Extract the [X, Y] coordinate from the center of the cell holding the provided text.  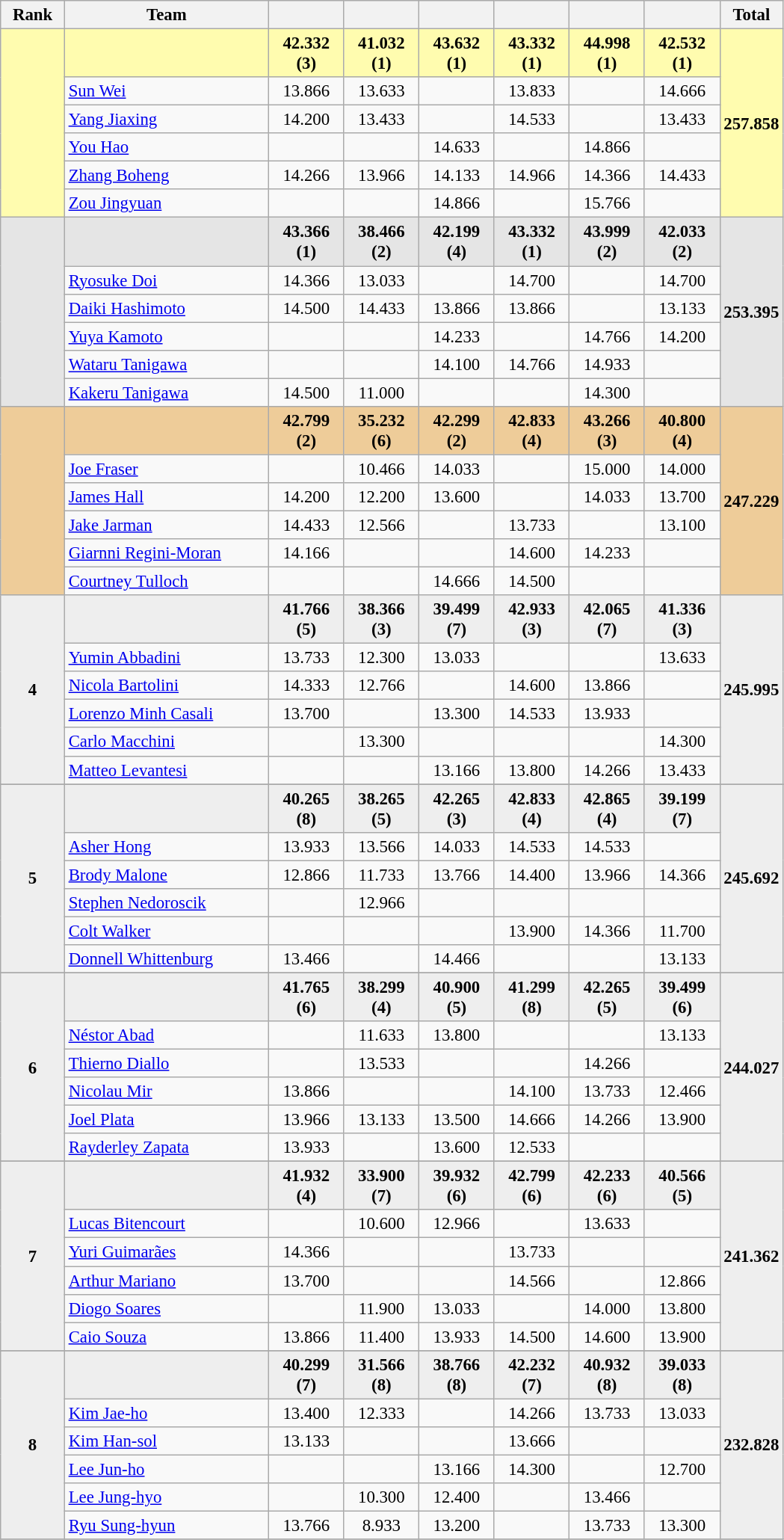
39.499 (6) [682, 997]
14.400 [532, 875]
13.400 [306, 1413]
10.300 [381, 1497]
Yuri Guimarães [166, 1252]
33.900 (7) [381, 1186]
11.700 [682, 931]
42.332 (3) [306, 54]
11.633 [381, 1035]
Asher Hong [166, 846]
James Hall [166, 497]
13.100 [682, 525]
42.065 (7) [607, 619]
12.766 [381, 686]
44.998 (1) [607, 54]
12.700 [682, 1469]
Donnell Whittenburg [166, 959]
11.400 [381, 1337]
14.333 [306, 686]
247.229 [752, 501]
Ryu Sung-hyun [166, 1525]
12.466 [682, 1091]
11.900 [381, 1308]
Lucas Bitencourt [166, 1224]
38.299 (4) [381, 997]
11.000 [381, 392]
245.692 [752, 879]
42.799 (6) [532, 1186]
41.765 (6) [306, 997]
5 [33, 879]
8.933 [381, 1525]
Sun Wei [166, 91]
Matteo Levantesi [166, 770]
Zou Jingyuan [166, 204]
31.566 (8) [381, 1374]
Diogo Soares [166, 1308]
257.858 [752, 124]
13.200 [457, 1525]
40.566 (5) [682, 1186]
Carlo Macchini [166, 742]
14.166 [306, 553]
42.865 (4) [607, 809]
42.799 (2) [306, 431]
42.265 (3) [457, 809]
12.300 [381, 658]
38.265 (5) [381, 809]
Yang Jiaxing [166, 120]
41.766 (5) [306, 619]
41.336 (3) [682, 619]
39.199 (7) [682, 809]
42.532 (1) [682, 54]
39.499 (7) [457, 619]
43.999 (2) [607, 242]
Rayderley Zapata [166, 1148]
43.266 (3) [607, 431]
Thierno Diallo [166, 1064]
15.000 [607, 469]
Courtney Tulloch [166, 582]
38.466 (2) [381, 242]
245.995 [752, 689]
40.800 (4) [682, 431]
7 [33, 1256]
Yumin Abbadini [166, 658]
14.633 [457, 147]
42.033 (2) [682, 242]
Team [166, 15]
Brody Malone [166, 875]
4 [33, 689]
10.466 [381, 469]
14.133 [457, 176]
Nicolau Mir [166, 1091]
40.932 (8) [607, 1374]
41.932 (4) [306, 1186]
42.933 (3) [532, 619]
11.733 [381, 875]
39.033 (8) [682, 1374]
35.232 (6) [381, 431]
Lee Jun-ho [166, 1469]
Joe Fraser [166, 469]
244.027 [752, 1068]
12.200 [381, 497]
40.900 (5) [457, 997]
12.400 [457, 1497]
15.766 [607, 204]
Joel Plata [166, 1120]
39.932 (6) [457, 1186]
253.395 [752, 312]
Kim Jae-ho [166, 1413]
42.299 (2) [457, 431]
43.366 (1) [306, 242]
232.828 [752, 1444]
13.566 [381, 846]
Rank [33, 15]
Kim Han-sol [166, 1441]
Caio Souza [166, 1337]
Ryosuke Doi [166, 280]
42.265 (5) [607, 997]
You Hao [166, 147]
42.233 (6) [607, 1186]
Zhang Boheng [166, 176]
42.199 (4) [457, 242]
38.366 (3) [381, 619]
Néstor Abad [166, 1035]
Stephen Nedoroscik [166, 903]
Wataru Tanigawa [166, 364]
Lee Jung-hyo [166, 1497]
10.600 [381, 1224]
Nicola Bartolini [166, 686]
6 [33, 1068]
Colt Walker [166, 931]
12.333 [381, 1413]
Daiki Hashimoto [166, 308]
13.833 [532, 91]
14.566 [532, 1281]
43.632 (1) [457, 54]
41.032 (1) [381, 54]
41.299 (8) [532, 997]
38.766 (8) [457, 1374]
12.533 [532, 1148]
Arthur Mariano [166, 1281]
14.933 [607, 364]
40.265 (8) [306, 809]
Lorenzo Minh Casali [166, 714]
14.966 [532, 176]
13.666 [532, 1441]
241.362 [752, 1256]
40.299 (7) [306, 1374]
13.500 [457, 1120]
Kakeru Tanigawa [166, 392]
Jake Jarman [166, 525]
Giarnni Regini-Moran [166, 553]
13.533 [381, 1064]
42.232 (7) [532, 1374]
14.466 [457, 959]
Total [752, 15]
Yuya Kamoto [166, 336]
8 [33, 1444]
12.566 [381, 525]
